Capture the cell that displays the provided text and extract its [X, Y] central coordinate. 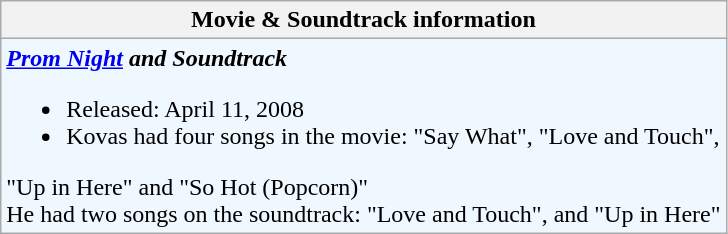
Movie & Soundtrack information [364, 20]
